Output the (x, y) coordinate of the center of the cell containing the given text.  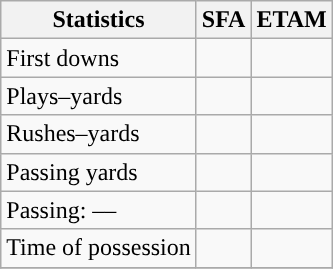
Passing: –– (99, 210)
First downs (99, 58)
Statistics (99, 20)
Passing yards (99, 172)
Rushes–yards (99, 134)
Plays–yards (99, 96)
SFA (224, 20)
ETAM (292, 20)
Time of possession (99, 248)
